Search for the cell housing the specified text and yield its [x, y] center coordinate. 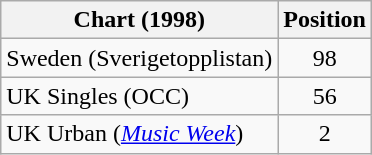
Chart (1998) [140, 20]
Sweden (Sverigetopplistan) [140, 58]
2 [325, 134]
UK Singles (OCC) [140, 96]
Position [325, 20]
UK Urban (Music Week) [140, 134]
56 [325, 96]
98 [325, 58]
